Pinpoint the cell where the given text exists, returning its [x, y] midpoint coordinate. 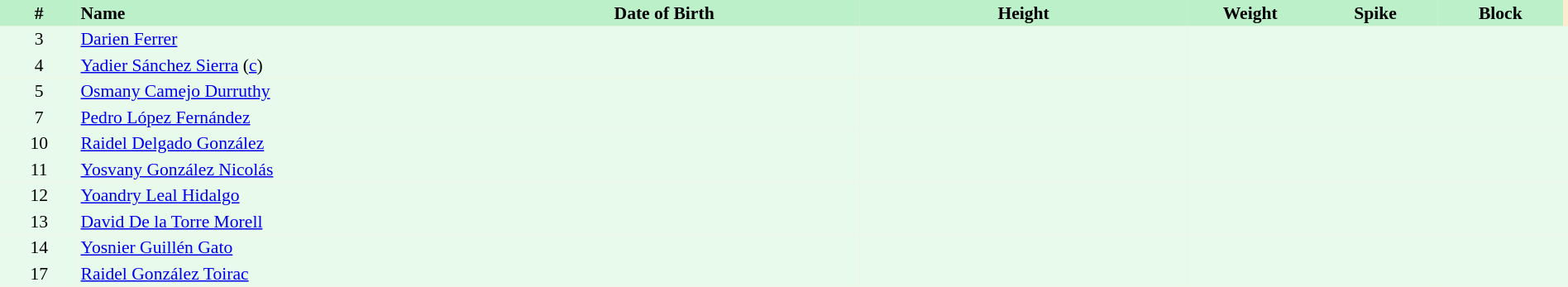
Yadier Sánchez Sierra (c) [273, 65]
Pedro López Fernández [273, 117]
Yosvany González Nicolás [273, 170]
3 [39, 40]
David De la Torre Morell [273, 222]
Spike [1374, 13]
Height [1024, 13]
4 [39, 65]
Block [1500, 13]
17 [39, 274]
# [39, 13]
Raidel González Toirac [273, 274]
7 [39, 117]
Weight [1250, 13]
Name [273, 13]
10 [39, 144]
12 [39, 195]
Date of Birth [664, 13]
Yosnier Guillén Gato [273, 248]
5 [39, 91]
Osmany Camejo Durruthy [273, 91]
Yoandry Leal Hidalgo [273, 195]
Darien Ferrer [273, 40]
13 [39, 222]
11 [39, 170]
Raidel Delgado González [273, 144]
14 [39, 248]
